Capture the cell that displays the provided text and extract its [X, Y] central coordinate. 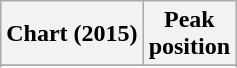
Peak position [189, 34]
Chart (2015) [72, 34]
